For the text-containing cell, return its midpoint in (x, y) coordinate format. 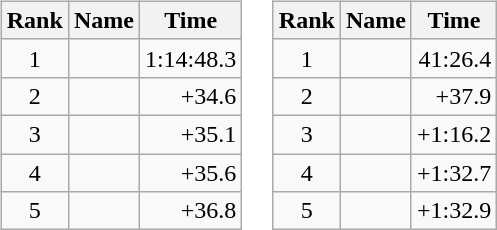
41:26.4 (454, 58)
+35.6 (190, 173)
+1:16.2 (454, 134)
1:14:48.3 (190, 58)
+37.9 (454, 96)
+34.6 (190, 96)
+1:32.9 (454, 211)
+35.1 (190, 134)
+1:32.7 (454, 173)
+36.8 (190, 211)
